Output the (x, y) coordinate of the center of the cell containing the given text.  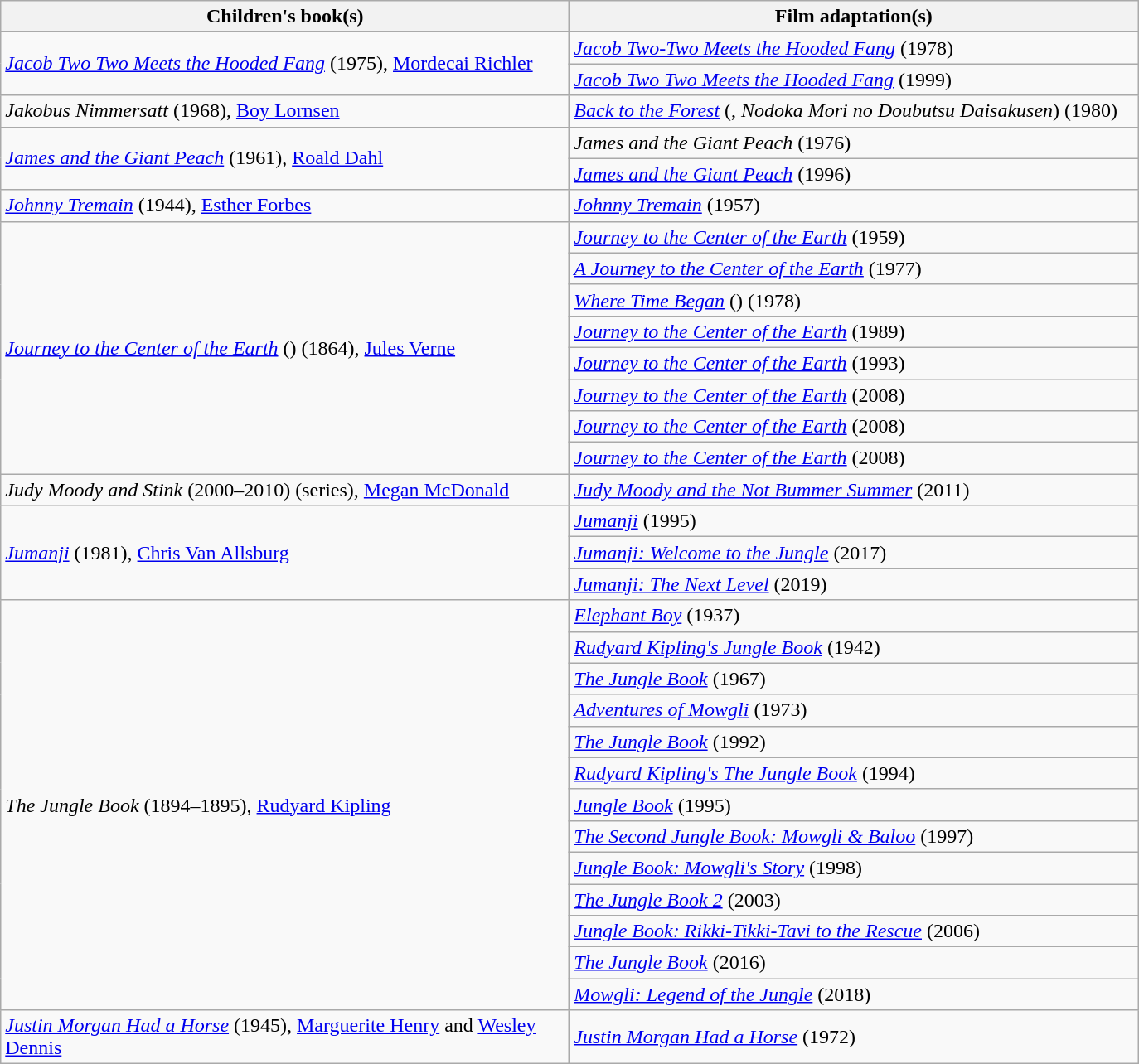
Where Time Began () (1978) (854, 300)
Film adaptation(s) (854, 17)
Justin Morgan Had a Horse (1945), Marguerite Henry and Wesley Dennis (285, 1037)
Journey to the Center of the Earth (1959) (854, 237)
Back to the Forest (, Nodoka Mori no Doubutsu Daisakusen) (1980) (854, 111)
A Journey to the Center of the Earth (1977) (854, 268)
Jumanji (1981), Chris Van Allsburg (285, 553)
The Jungle Book (1894–1895), Rudyard Kipling (285, 805)
Johnny Tremain (1944), Esther Forbes (285, 206)
Adventures of Mowgli (1973) (854, 710)
Journey to the Center of the Earth () (1864), Jules Verne (285, 347)
The Jungle Book (1967) (854, 679)
Children's book(s) (285, 17)
The Second Jungle Book: Mowgli & Baloo (1997) (854, 836)
Jumanji: The Next Level (2019) (854, 584)
Jacob Two Two Meets the Hooded Fang (1975), Mordecai Richler (285, 64)
The Jungle Book 2 (2003) (854, 899)
Rudyard Kipling's The Jungle Book (1994) (854, 773)
The Jungle Book (1992) (854, 742)
Mowgli: Legend of the Jungle (2018) (854, 994)
Jacob Two Two Meets the Hooded Fang (1999) (854, 80)
Jungle Book: Rikki-Tikki-Tavi to the Rescue (2006) (854, 931)
Justin Morgan Had a Horse (1972) (854, 1037)
Judy Moody and the Not Bummer Summer (2011) (854, 490)
Elephant Boy (1937) (854, 616)
Jumanji (1995) (854, 521)
Judy Moody and Stink (2000–2010) (series), Megan McDonald (285, 490)
The Jungle Book (2016) (854, 963)
Johnny Tremain (1957) (854, 206)
Journey to the Center of the Earth (1993) (854, 363)
Jumanji: Welcome to the Jungle (2017) (854, 553)
Jakobus Nimmersatt (1968), Boy Lornsen (285, 111)
Jacob Two-Two Meets the Hooded Fang (1978) (854, 48)
Jungle Book (1995) (854, 805)
Jungle Book: Mowgli's Story (1998) (854, 868)
James and the Giant Peach (1961), Roald Dahl (285, 158)
Rudyard Kipling's Jungle Book (1942) (854, 647)
Journey to the Center of the Earth (1989) (854, 331)
James and the Giant Peach (1976) (854, 143)
James and the Giant Peach (1996) (854, 174)
